Provide the (x, y) coordinate of the cell's center where the given text is located.  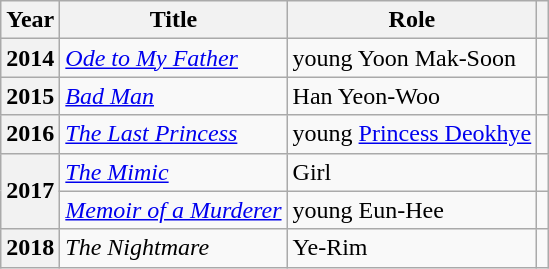
Memoir of a Murderer (174, 210)
young Yoon Mak-Soon (412, 58)
2015 (30, 96)
Role (412, 20)
Bad Man (174, 96)
young Princess Deokhye (412, 134)
2017 (30, 191)
Year (30, 20)
The Mimic (174, 172)
The Last Princess (174, 134)
2018 (30, 248)
Han Yeon-Woo (412, 96)
Ye-Rim (412, 248)
Ode to My Father (174, 58)
The Nightmare (174, 248)
2014 (30, 58)
Girl (412, 172)
young Eun-Hee (412, 210)
2016 (30, 134)
Title (174, 20)
